Search for the cell housing the specified text and yield its [x, y] center coordinate. 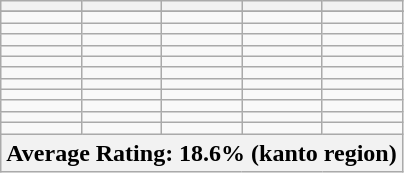
Average Rating: 18.6% (kanto region) [202, 153]
